Output the [X, Y] coordinate of the center of the cell containing the given text.  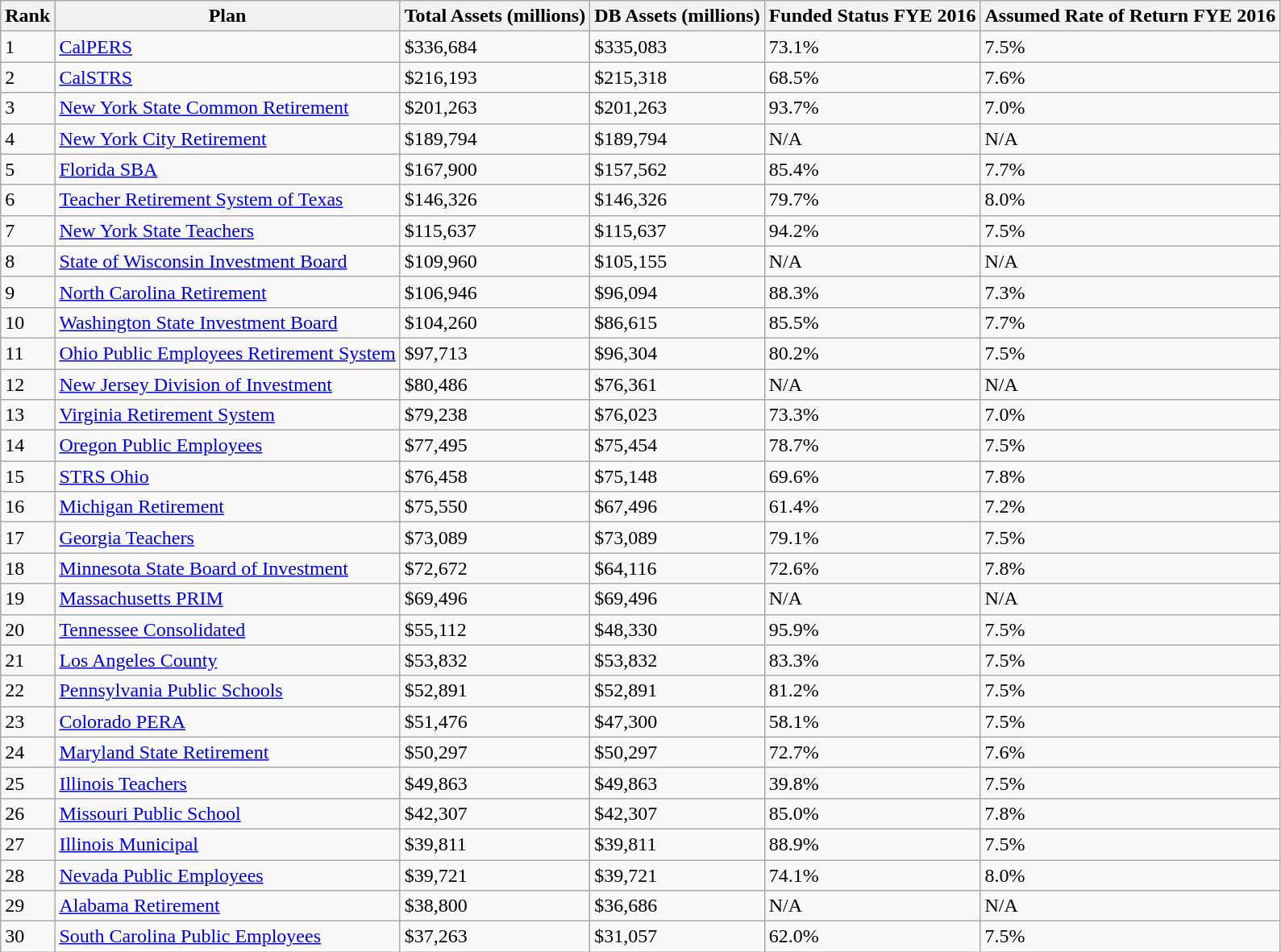
88.9% [872, 844]
94.2% [872, 231]
22 [27, 691]
83.3% [872, 660]
12 [27, 385]
6 [27, 200]
$215,318 [677, 77]
Assumed Rate of Return FYE 2016 [1130, 16]
$106,946 [495, 292]
20 [27, 630]
$109,960 [495, 261]
Teacher Retirement System of Texas [227, 200]
$67,496 [677, 507]
Plan [227, 16]
17 [27, 538]
39.8% [872, 783]
Nevada Public Employees [227, 875]
18 [27, 568]
68.5% [872, 77]
Michigan Retirement [227, 507]
25 [27, 783]
79.1% [872, 538]
9 [27, 292]
8 [27, 261]
88.3% [872, 292]
Illinois Teachers [227, 783]
DB Assets (millions) [677, 16]
13 [27, 415]
4 [27, 139]
$216,193 [495, 77]
$75,550 [495, 507]
3 [27, 108]
$96,304 [677, 353]
Washington State Investment Board [227, 322]
$38,800 [495, 906]
62.0% [872, 937]
$77,495 [495, 446]
$167,900 [495, 169]
$104,260 [495, 322]
30 [27, 937]
Tennessee Consolidated [227, 630]
$76,023 [677, 415]
Ohio Public Employees Retirement System [227, 353]
74.1% [872, 875]
Colorado PERA [227, 721]
93.7% [872, 108]
5 [27, 169]
69.6% [872, 476]
$48,330 [677, 630]
19 [27, 599]
7.2% [1130, 507]
Alabama Retirement [227, 906]
58.1% [872, 721]
28 [27, 875]
STRS Ohio [227, 476]
73.3% [872, 415]
Virginia Retirement System [227, 415]
Funded Status FYE 2016 [872, 16]
$335,083 [677, 47]
24 [27, 752]
New York City Retirement [227, 139]
2 [27, 77]
21 [27, 660]
16 [27, 507]
$76,458 [495, 476]
26 [27, 813]
$79,238 [495, 415]
$80,486 [495, 385]
10 [27, 322]
Oregon Public Employees [227, 446]
95.9% [872, 630]
85.4% [872, 169]
$37,263 [495, 937]
$72,672 [495, 568]
11 [27, 353]
Minnesota State Board of Investment [227, 568]
81.2% [872, 691]
Florida SBA [227, 169]
15 [27, 476]
State of Wisconsin Investment Board [227, 261]
$64,116 [677, 568]
$97,713 [495, 353]
$36,686 [677, 906]
Massachusetts PRIM [227, 599]
1 [27, 47]
Rank [27, 16]
$31,057 [677, 937]
$336,684 [495, 47]
78.7% [872, 446]
North Carolina Retirement [227, 292]
85.0% [872, 813]
61.4% [872, 507]
Maryland State Retirement [227, 752]
85.5% [872, 322]
CalSTRS [227, 77]
New York State Common Retirement [227, 108]
23 [27, 721]
29 [27, 906]
$76,361 [677, 385]
7 [27, 231]
72.6% [872, 568]
New Jersey Division of Investment [227, 385]
Illinois Municipal [227, 844]
Total Assets (millions) [495, 16]
Georgia Teachers [227, 538]
$86,615 [677, 322]
$75,148 [677, 476]
Pennsylvania Public Schools [227, 691]
South Carolina Public Employees [227, 937]
Los Angeles County [227, 660]
80.2% [872, 353]
72.7% [872, 752]
$96,094 [677, 292]
$105,155 [677, 261]
$157,562 [677, 169]
14 [27, 446]
7.3% [1130, 292]
Missouri Public School [227, 813]
79.7% [872, 200]
New York State Teachers [227, 231]
$75,454 [677, 446]
73.1% [872, 47]
CalPERS [227, 47]
27 [27, 844]
$55,112 [495, 630]
$51,476 [495, 721]
$47,300 [677, 721]
